Search for the cell housing the specified text and yield its [X, Y] center coordinate. 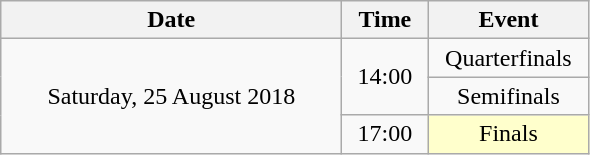
Saturday, 25 August 2018 [172, 96]
17:00 [385, 134]
Event [508, 20]
Semifinals [508, 96]
Finals [508, 134]
Time [385, 20]
Date [172, 20]
14:00 [385, 77]
Quarterfinals [508, 58]
